Pinpoint the cell where the given text exists, returning its [X, Y] midpoint coordinate. 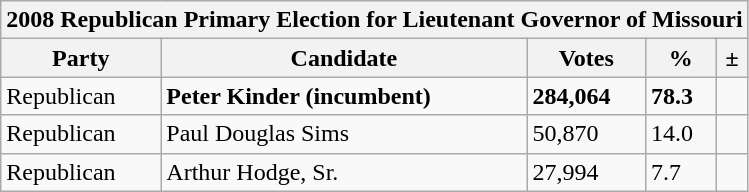
Peter Kinder (incumbent) [344, 96]
Candidate [344, 58]
Arthur Hodge, Sr. [344, 172]
50,870 [586, 134]
Party [81, 58]
Paul Douglas Sims [344, 134]
% [680, 58]
7.7 [680, 172]
27,994 [586, 172]
± [732, 58]
284,064 [586, 96]
Votes [586, 58]
78.3 [680, 96]
14.0 [680, 134]
2008 Republican Primary Election for Lieutenant Governor of Missouri [374, 20]
